Extract the (X, Y) coordinate from the center of the cell holding the provided text.  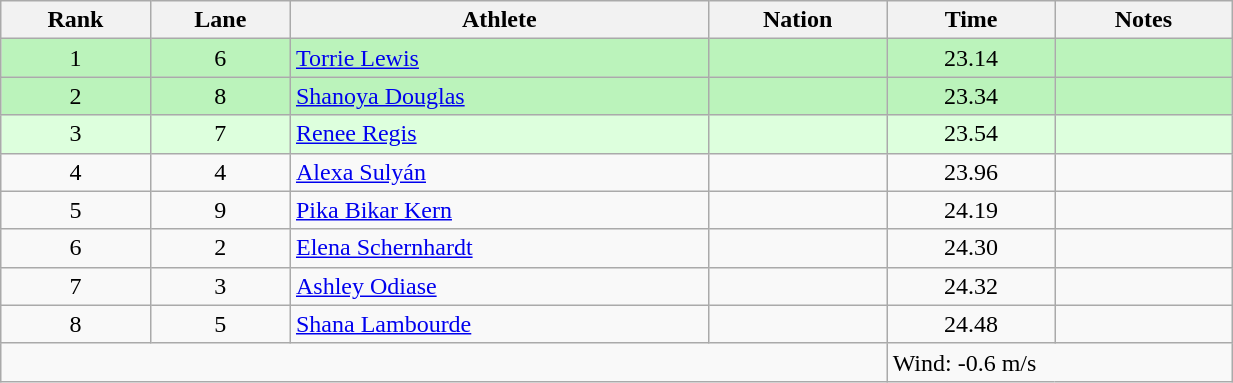
Alexa Sulyán (499, 172)
9 (220, 210)
Shanoya Douglas (499, 96)
24.19 (971, 210)
Notes (1144, 20)
24.48 (971, 324)
23.14 (971, 58)
Renee Regis (499, 134)
24.30 (971, 248)
Pika Bikar Kern (499, 210)
Ashley Odiase (499, 286)
Shana Lambourde (499, 324)
23.34 (971, 96)
Torrie Lewis (499, 58)
Time (971, 20)
Wind: -0.6 m/s (1060, 362)
Athlete (499, 20)
Elena Schernhardt (499, 248)
Rank (76, 20)
23.54 (971, 134)
24.32 (971, 286)
Nation (798, 20)
Lane (220, 20)
23.96 (971, 172)
1 (76, 58)
